Return the [x, y] coordinate for the center point of the cell that contains the specified text.  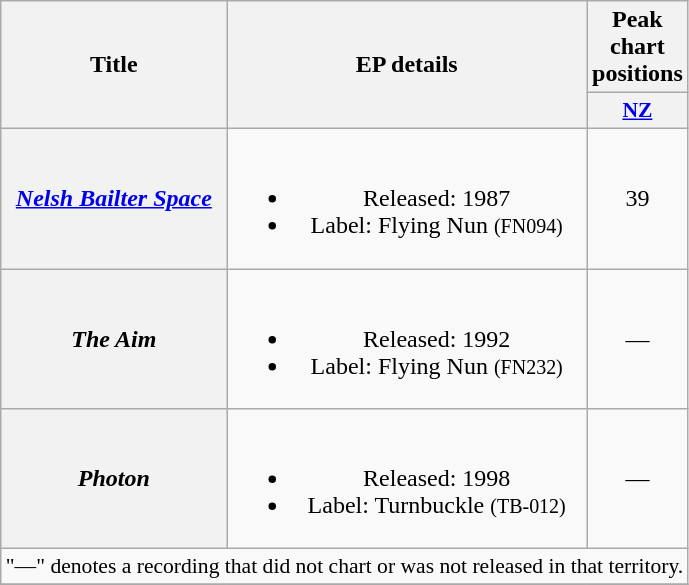
NZ [637, 111]
"—" denotes a recording that did not chart or was not released in that territory. [345, 567]
Released: 1987Label: Flying Nun (FN094) [407, 198]
39 [637, 198]
Released: 1998Label: Turnbuckle (TB-012) [407, 479]
Title [114, 65]
Photon [114, 479]
Nelsh Bailter Space [114, 198]
The Aim [114, 338]
Peak chartpositions [637, 47]
Released: 1992Label: Flying Nun (FN232) [407, 338]
EP details [407, 65]
